Pinpoint the cell where the given text exists, returning its (X, Y) midpoint coordinate. 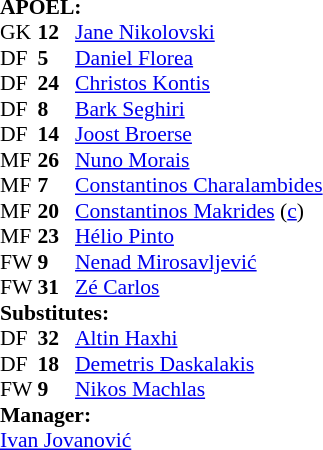
5 (57, 58)
18 (57, 364)
Nikos Machlas (199, 389)
20 (57, 211)
Altin Haxhi (199, 339)
Demetris Daskalakis (199, 364)
24 (57, 83)
Nuno Morais (199, 160)
32 (57, 339)
Zé Carlos (199, 287)
Christos Kontis (199, 83)
26 (57, 160)
12 (57, 33)
Constantinos Charalambides (199, 185)
Manager: (162, 415)
Constantinos Makrides (c) (199, 211)
Hélio Pinto (199, 237)
Nenad Mirosavljević (199, 262)
31 (57, 287)
14 (57, 135)
23 (57, 237)
8 (57, 109)
GK (19, 33)
Jane Nikolovski (199, 33)
Substitutes: (162, 313)
Bark Seghiri (199, 109)
7 (57, 185)
Daniel Florea (199, 58)
Joost Broerse (199, 135)
